Extract the (x, y) coordinate from the center of the cell holding the provided text.  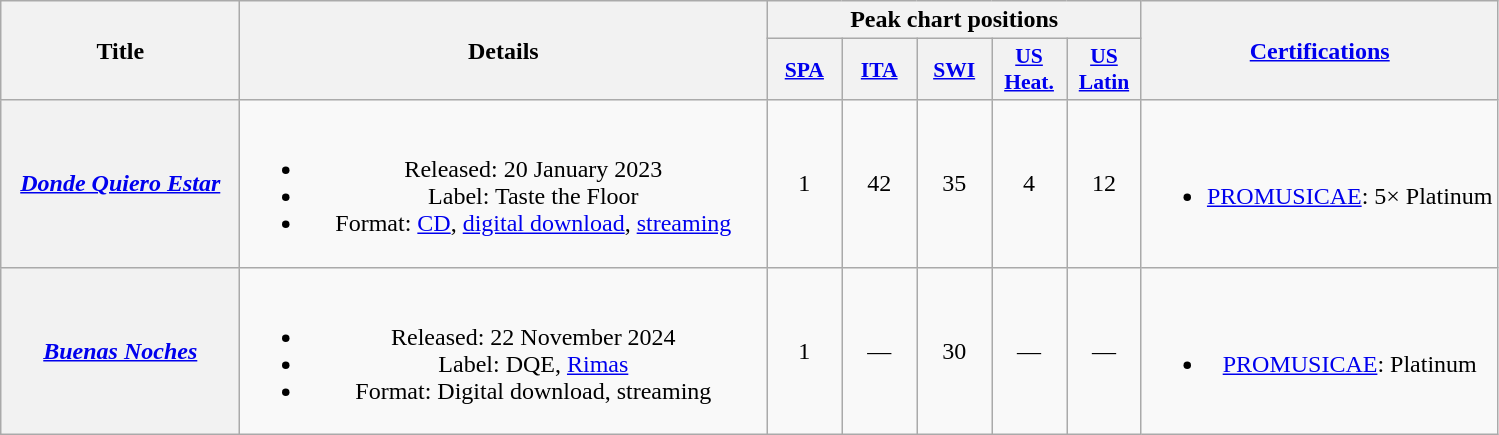
USLatin (1104, 70)
PROMUSICAE: 5× Platinum (1320, 184)
Peak chart positions (954, 20)
Released: 22 November 2024Label: DQE, RimasFormat: Digital download, streaming (504, 350)
ITA (880, 70)
SWI (954, 70)
35 (954, 184)
Title (120, 50)
Donde Quiero Estar (120, 184)
SPA (804, 70)
USHeat. (1030, 70)
PROMUSICAE: Platinum (1320, 350)
42 (880, 184)
Details (504, 50)
Released: 20 January 2023Label: Taste the FloorFormat: CD, digital download, streaming (504, 184)
Buenas Noches (120, 350)
30 (954, 350)
4 (1030, 184)
12 (1104, 184)
Certifications (1320, 50)
